Output the (X, Y) coordinate of the center of the cell containing the given text.  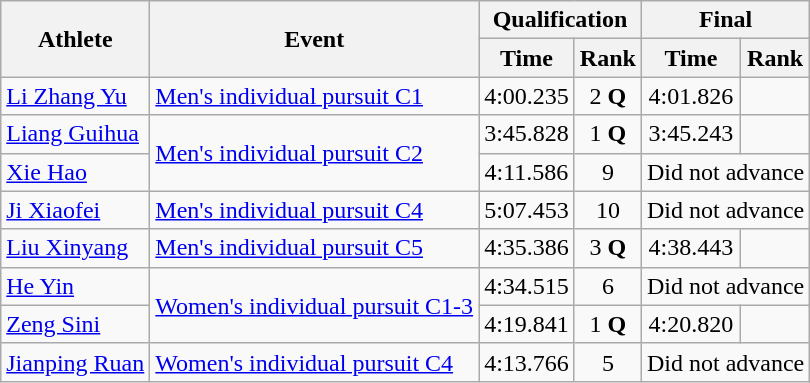
6 (608, 286)
3 Q (608, 248)
Zeng Sini (76, 324)
Athlete (76, 39)
4:19.841 (527, 324)
Xie Hao (76, 172)
4:13.766 (527, 362)
3:45.828 (527, 134)
Women's individual pursuit C1-3 (314, 305)
4:20.820 (690, 324)
5 (608, 362)
4:38.443 (690, 248)
5:07.453 (527, 210)
Men's individual pursuit C2 (314, 153)
9 (608, 172)
10 (608, 210)
Final (725, 20)
Event (314, 39)
Women's individual pursuit C4 (314, 362)
He Yin (76, 286)
4:01.826 (690, 96)
Ji Xiaofei (76, 210)
Qualification (560, 20)
Men's individual pursuit C4 (314, 210)
3:45.243 (690, 134)
4:11.586 (527, 172)
2 Q (608, 96)
4:34.515 (527, 286)
4:35.386 (527, 248)
Li Zhang Yu (76, 96)
Men's individual pursuit C5 (314, 248)
Men's individual pursuit C1 (314, 96)
Jianping Ruan (76, 362)
4:00.235 (527, 96)
Liang Guihua (76, 134)
Liu Xinyang (76, 248)
